Scan for the cell matching the given text and deliver its [x, y] coordinate at center. 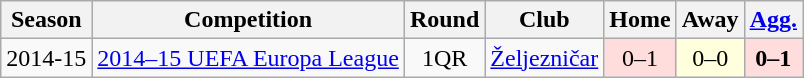
0–0 [710, 58]
Agg. [773, 20]
Season [46, 20]
Competition [248, 20]
Željezničar [544, 58]
Home [640, 20]
Round [444, 20]
2014-15 [46, 58]
1QR [444, 58]
2014–15 UEFA Europa League [248, 58]
Away [710, 20]
Club [544, 20]
